Capture the cell that displays the provided text and extract its (X, Y) central coordinate. 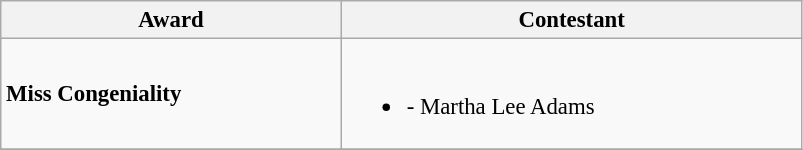
- Martha Lee Adams (572, 94)
Award (172, 20)
Contestant (572, 20)
Miss Congeniality (172, 94)
